Capture the cell that displays the provided text and extract its [x, y] central coordinate. 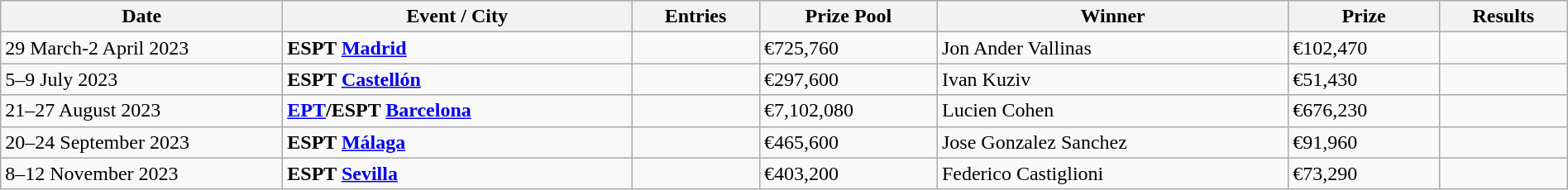
ESPT Málaga [457, 142]
ESPT Castellón [457, 79]
Jose Gonzalez Sanchez [1112, 142]
€297,600 [849, 79]
€725,760 [849, 48]
21–27 August 2023 [142, 111]
Prize Pool [849, 17]
€73,290 [1365, 173]
€7,102,080 [849, 111]
€465,600 [849, 142]
5–9 July 2023 [142, 79]
ESPT Madrid [457, 48]
Winner [1112, 17]
Event / City [457, 17]
€91,960 [1365, 142]
Lucien Cohen [1112, 111]
29 March-2 April 2023 [142, 48]
€102,470 [1365, 48]
ESPT Sevilla [457, 173]
20–24 September 2023 [142, 142]
8–12 November 2023 [142, 173]
EPT/ESPT Barcelona [457, 111]
Jon Ander Vallinas [1112, 48]
Ivan Kuziv [1112, 79]
€676,230 [1365, 111]
Entries [696, 17]
€51,430 [1365, 79]
€403,200 [849, 173]
Results [1503, 17]
Date [142, 17]
Prize [1365, 17]
Federico Castiglioni [1112, 173]
